Identify which cell holds the provided text, then report its [x, y] central coordinate. 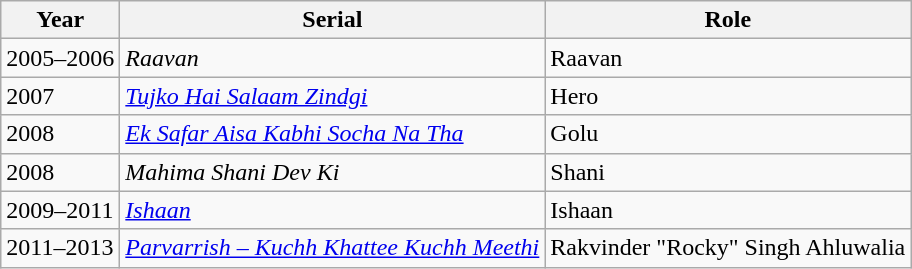
Golu [728, 134]
Parvarrish – Kuchh Khattee Kuchh Meethi [332, 248]
Tujko Hai Salaam Zindgi [332, 96]
Mahima Shani Dev Ki [332, 172]
2005–2006 [60, 58]
Hero [728, 96]
Rakvinder "Rocky" Singh Ahluwalia [728, 248]
2009–2011 [60, 210]
2011–2013 [60, 248]
Role [728, 20]
Shani [728, 172]
Year [60, 20]
2007 [60, 96]
Serial [332, 20]
Ek Safar Aisa Kabhi Socha Na Tha [332, 134]
